From the cell containing the given text, extract its center point as (x, y) coordinate. 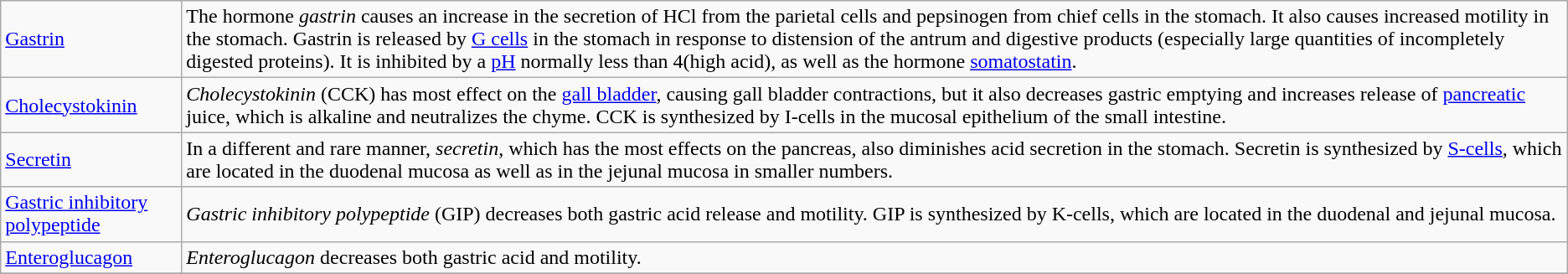
Enteroglucagon (91, 257)
Cholecystokinin (91, 106)
Secretin (91, 159)
Gastrin (91, 39)
Gastric inhibitory polypeptide (91, 215)
Enteroglucagon decreases both gastric acid and motility. (874, 257)
